Pinpoint the cell where the given text exists, returning its (x, y) midpoint coordinate. 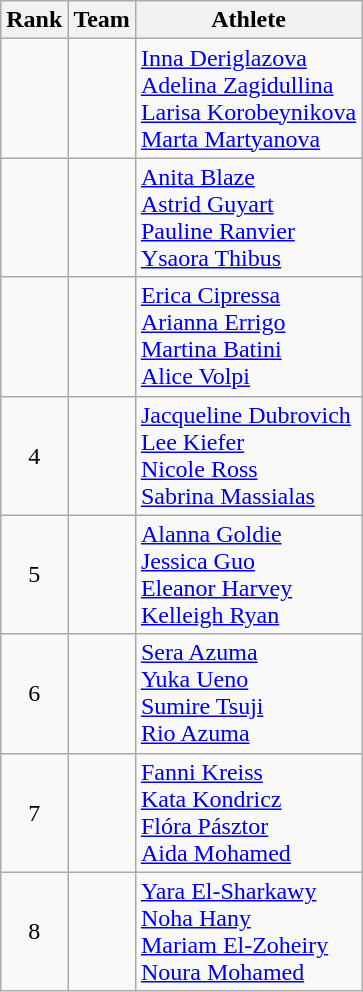
Anita BlazeAstrid GuyartPauline RanvierYsaora Thibus (248, 218)
Rank (34, 20)
8 (34, 932)
Jacqueline DubrovichLee KieferNicole RossSabrina Massialas (248, 456)
Inna DeriglazovaAdelina ZagidullinaLarisa KorobeynikovaMarta Martyanova (248, 98)
Team (102, 20)
Sera AzumaYuka UenoSumire TsujiRio Azuma (248, 694)
5 (34, 574)
4 (34, 456)
Alanna GoldieJessica GuoEleanor HarveyKelleigh Ryan (248, 574)
Yara El-SharkawyNoha HanyMariam El-ZoheiryNoura Mohamed (248, 932)
Athlete (248, 20)
7 (34, 812)
6 (34, 694)
Fanni KreissKata KondriczFlóra PásztorAida Mohamed (248, 812)
Erica CipressaArianna ErrigoMartina BatiniAlice Volpi (248, 336)
